Determine the (x, y) coordinate at the center of the cell enclosing the given text.  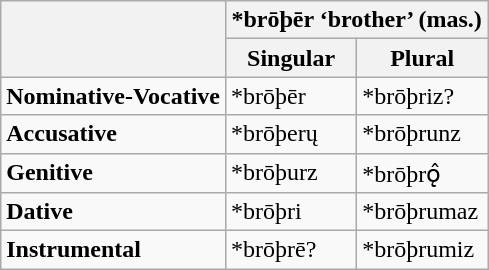
*brōþri (292, 212)
Dative (114, 212)
Instrumental (114, 250)
*brōþriz? (422, 96)
Nominative-Vocative (114, 96)
*brōþēr ‘brother’ (mas.) (357, 20)
*brōþurz (292, 173)
*brōþrē? (292, 250)
*brōþrumiz (422, 250)
Genitive (114, 173)
Plural (422, 58)
Accusative (114, 134)
*brōþrǫ̂ (422, 173)
*brōþēr (292, 96)
*brōþrunz (422, 134)
*brōþerų (292, 134)
Singular (292, 58)
*brōþrumaz (422, 212)
